From the cell containing the given text, extract its center point as (x, y) coordinate. 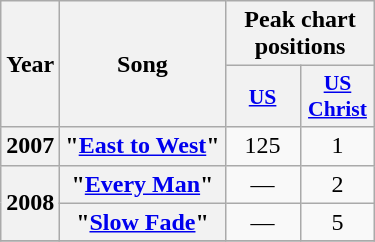
5 (338, 222)
US Christ (338, 96)
1 (338, 146)
"Slow Fade" (142, 222)
2007 (30, 146)
Year (30, 64)
2008 (30, 203)
2 (338, 184)
US (262, 96)
"East to West" (142, 146)
Peak chart positions (300, 34)
"Every Man" (142, 184)
Song (142, 64)
125 (262, 146)
